Extract the (x, y) coordinate from the center of the cell holding the provided text.  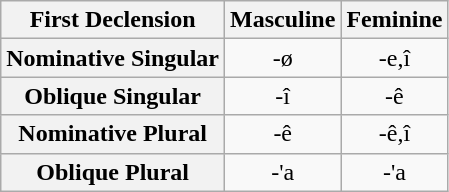
Oblique Singular (113, 96)
-e,î (394, 58)
Nominative Plural (113, 134)
Oblique Plural (113, 172)
Feminine (394, 20)
-ø (283, 58)
First Declension (113, 20)
Nominative Singular (113, 58)
-ê,î (394, 134)
-î (283, 96)
Masculine (283, 20)
